Extract the (X, Y) coordinate from the center of the cell holding the provided text.  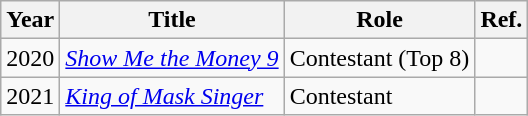
Show Me the Money 9 (172, 58)
2021 (30, 96)
Contestant (Top 8) (380, 58)
Ref. (502, 20)
King of Mask Singer (172, 96)
Title (172, 20)
Contestant (380, 96)
Year (30, 20)
Role (380, 20)
2020 (30, 58)
